Locate the cell with the specified text and output its (x, y) center coordinate. 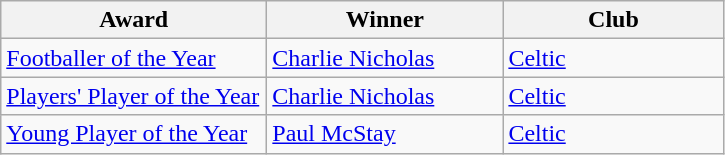
Footballer of the Year (134, 58)
Players' Player of the Year (134, 96)
Paul McStay (385, 134)
Winner (385, 20)
Club (614, 20)
Young Player of the Year (134, 134)
Award (134, 20)
